Detect which cell encompasses the target text, then output its (x, y) center coordinate. 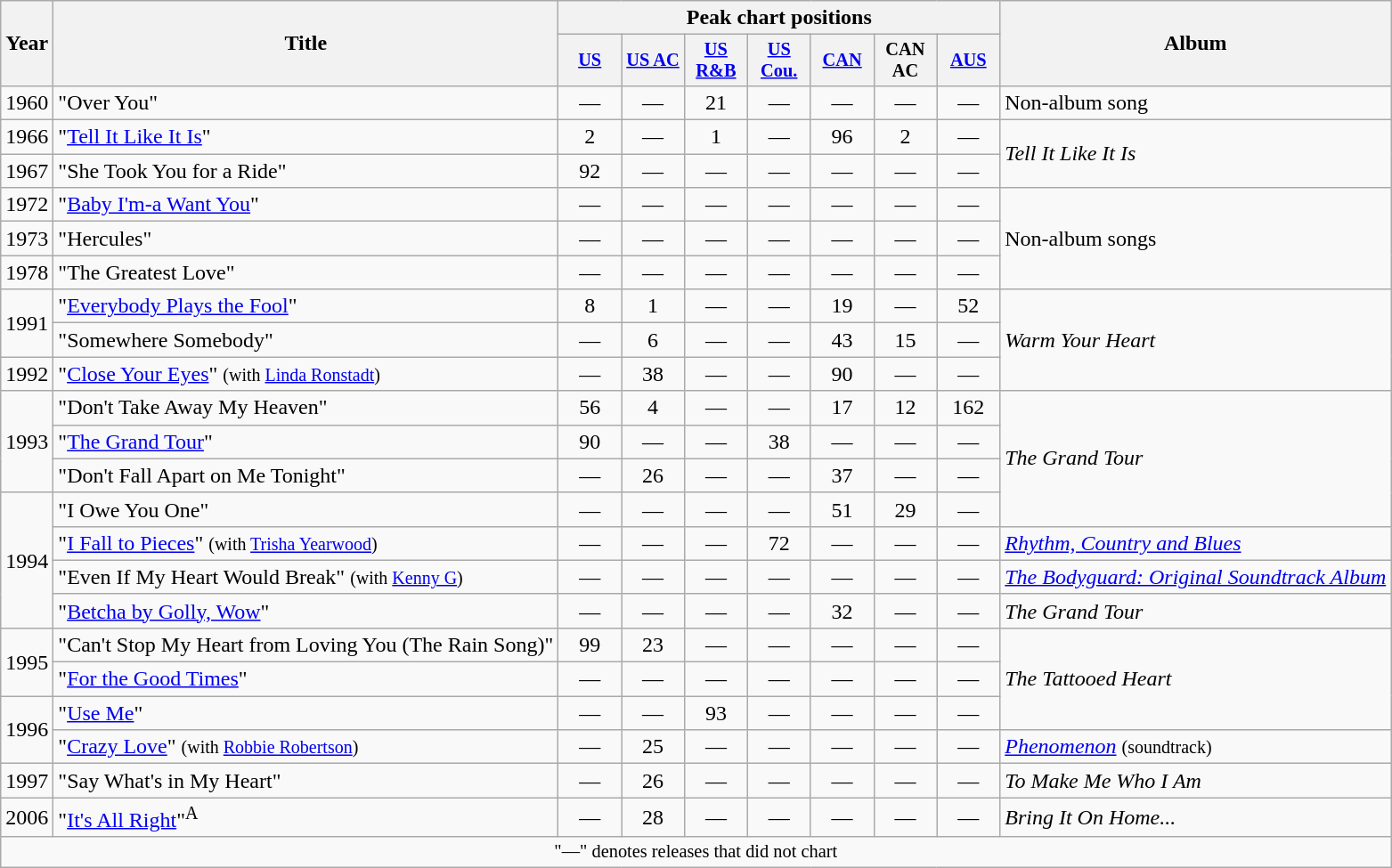
To Make Me Who I Am (1195, 781)
1966 (27, 137)
"Even If My Heart Would Break" (with Kenny G) (306, 577)
The Tattooed Heart (1195, 678)
Non-album song (1195, 102)
"Somewhere Somebody" (306, 340)
17 (843, 408)
15 (905, 340)
162 (969, 408)
Warm Your Heart (1195, 340)
US (590, 61)
23 (654, 645)
Phenomenon (soundtrack) (1195, 747)
1967 (27, 171)
8 (590, 306)
52 (969, 306)
1994 (27, 560)
1960 (27, 102)
CAN (843, 61)
1997 (27, 781)
Album (1195, 44)
1991 (27, 323)
"—" denotes releases that did not chart (696, 852)
Non-album songs (1195, 239)
19 (843, 306)
99 (590, 645)
US Cou. (778, 61)
"Tell It Like It Is" (306, 137)
Title (306, 44)
"She Took You for a Ride" (306, 171)
"The Grand Tour" (306, 442)
1973 (27, 239)
21 (716, 102)
"I Owe You One" (306, 509)
"Betcha by Golly, Wow" (306, 611)
"Say What's in My Heart" (306, 781)
"Baby I'm-a Want You" (306, 205)
25 (654, 747)
"Don't Fall Apart on Me Tonight" (306, 475)
"For the Good Times" (306, 679)
51 (843, 509)
The Bodyguard: Original Soundtrack Album (1195, 577)
1993 (27, 442)
32 (843, 611)
Rhythm, Country and Blues (1195, 543)
"Close Your Eyes" (with Linda Ronstadt) (306, 374)
"Don't Take Away My Heaven" (306, 408)
Year (27, 44)
12 (905, 408)
1992 (27, 374)
2006 (27, 817)
"The Greatest Love" (306, 272)
US R&B (716, 61)
96 (843, 137)
92 (590, 171)
93 (716, 713)
"Use Me" (306, 713)
6 (654, 340)
72 (778, 543)
1996 (27, 730)
37 (843, 475)
"I Fall to Pieces" (with Trisha Yearwood) (306, 543)
29 (905, 509)
1978 (27, 272)
"Crazy Love" (with Robbie Robertson) (306, 747)
"It's All Right"A (306, 817)
43 (843, 340)
4 (654, 408)
28 (654, 817)
Tell It Like It Is (1195, 154)
Bring It On Home... (1195, 817)
"Over You" (306, 102)
US AC (654, 61)
AUS (969, 61)
"Can't Stop My Heart from Loving You (The Rain Song)" (306, 645)
"Everybody Plays the Fool" (306, 306)
1995 (27, 661)
56 (590, 408)
Peak chart positions (779, 18)
CAN AC (905, 61)
"Hercules" (306, 239)
1972 (27, 205)
